Output the (X, Y) coordinate of the center of the cell containing the given text.  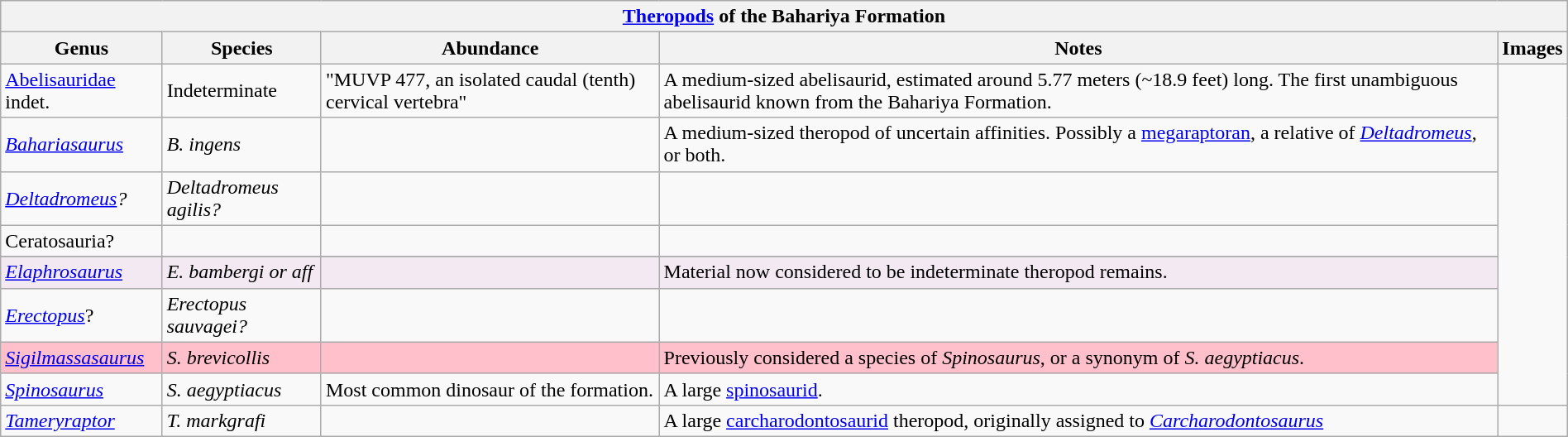
A large spinosaurid. (1078, 389)
Sigilmassasaurus (81, 358)
Abundance (490, 48)
Deltadromeus agilis? (241, 199)
"MUVP 477, an isolated caudal (tenth) cervical vertebra" (490, 91)
Theropods of the Bahariya Formation (784, 17)
Erectopus? (81, 315)
Bahariasaurus (81, 144)
Erectopus sauvagei? (241, 315)
Abelisauridae indet. (81, 91)
T. markgrafi (241, 420)
B. ingens (241, 144)
Notes (1078, 48)
Previously considered a species of Spinosaurus, or a synonym of S. aegyptiacus. (1078, 358)
S. aegyptiacus (241, 389)
Spinosaurus (81, 389)
Species (241, 48)
Deltadromeus? (81, 199)
A medium-sized theropod of uncertain affinities. Possibly a megaraptoran, a relative of Deltadromeus, or both. (1078, 144)
Most common dinosaur of the formation. (490, 389)
Ceratosauria? (81, 241)
Genus (81, 48)
E. bambergi or aff (241, 272)
Elaphrosaurus (81, 272)
S. brevicollis (241, 358)
Tameryraptor (81, 420)
A large carcharodontosaurid theropod, originally assigned to Carcharodontosaurus (1078, 420)
Images (1532, 48)
Indeterminate (241, 91)
A medium-sized abelisaurid, estimated around 5.77 meters (~18.9 feet) long. The first unambiguous abelisaurid known from the Bahariya Formation. (1078, 91)
Material now considered to be indeterminate theropod remains. (1078, 272)
